Return the [X, Y] coordinate for the center point of the cell that contains the specified text.  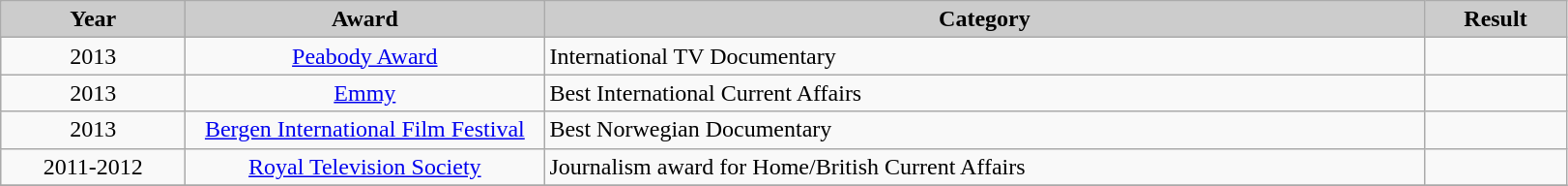
Emmy [365, 93]
Royal Television Society [365, 167]
International TV Documentary [984, 56]
Best International Current Affairs [984, 93]
Year [93, 19]
2011-2012 [93, 167]
Result [1495, 19]
Peabody Award [365, 56]
Journalism award for Home/British Current Affairs [984, 167]
Award [365, 19]
Best Norwegian Documentary [984, 130]
Category [984, 19]
Bergen International Film Festival [365, 130]
